Detect which cell encompasses the target text, then output its (x, y) center coordinate. 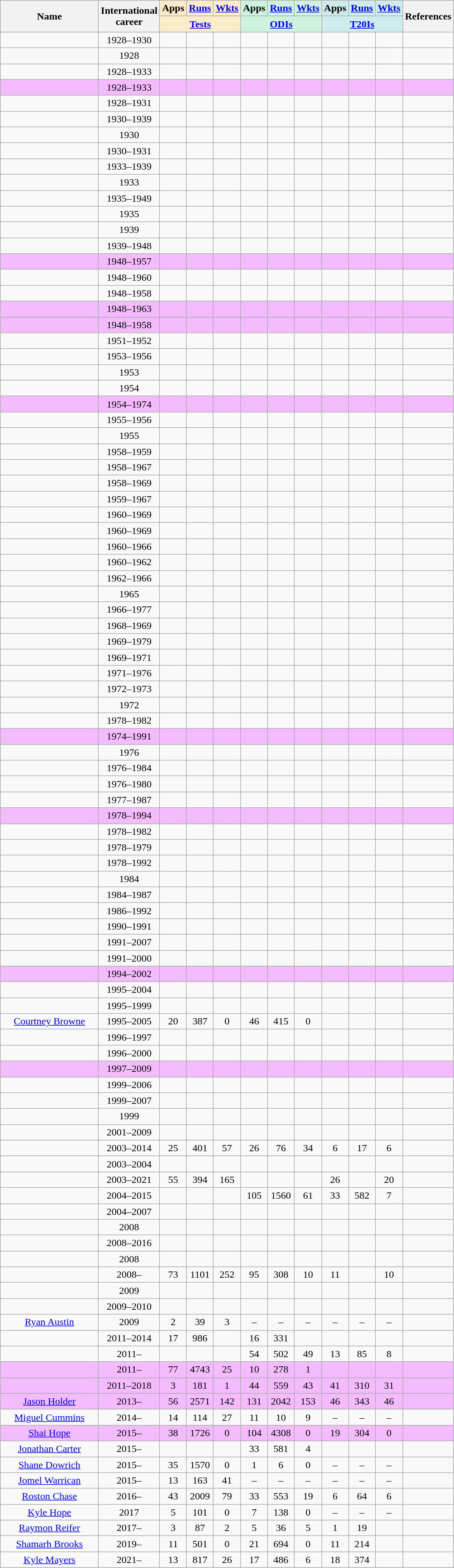
1977–1987 (129, 800)
694 (281, 1544)
44 (254, 1385)
36 (281, 1528)
27 (227, 1417)
References (429, 16)
21 (254, 1544)
581 (281, 1449)
4308 (281, 1433)
2042 (281, 1401)
1948–1963 (129, 309)
2004–2015 (129, 1195)
1930 (129, 135)
85 (362, 1354)
1955 (129, 435)
2017 (129, 1512)
2016– (129, 1496)
56 (173, 1401)
1928–1931 (129, 103)
163 (200, 1481)
1933–1939 (129, 166)
1974–1991 (129, 737)
1984–1987 (129, 895)
1930–1939 (129, 119)
1976–1980 (129, 784)
1995–2005 (129, 1021)
1986–1992 (129, 910)
2003–2021 (129, 1180)
1972 (129, 705)
278 (281, 1370)
114 (200, 1417)
2021– (129, 1560)
1948–1960 (129, 277)
165 (227, 1180)
Shane Dowrich (50, 1464)
343 (362, 1401)
1955–1956 (129, 420)
Shamarh Brooks (50, 1544)
4743 (200, 1370)
1995–1999 (129, 1006)
153 (308, 1401)
374 (362, 1560)
T20Is (362, 24)
1971–1976 (129, 673)
34 (308, 1148)
1953–1956 (129, 356)
502 (281, 1354)
582 (362, 1195)
1101 (200, 1275)
310 (362, 1385)
18 (335, 1560)
1999 (129, 1116)
401 (200, 1148)
142 (227, 1401)
77 (173, 1370)
1960–1962 (129, 562)
1726 (200, 1433)
4 (308, 1449)
14 (173, 1417)
2003–2004 (129, 1164)
31 (389, 1385)
1999–2006 (129, 1085)
986 (200, 1338)
1969–1971 (129, 657)
1930–1931 (129, 151)
16 (254, 1338)
1958–1959 (129, 451)
1978–1979 (129, 847)
252 (227, 1275)
Roston Chase (50, 1496)
Miguel Cummins (50, 1417)
131 (254, 1401)
Name (50, 16)
Jomel Warrican (50, 1481)
553 (281, 1496)
2017– (129, 1528)
304 (362, 1433)
1939–1948 (129, 246)
76 (281, 1148)
64 (362, 1496)
1990–1991 (129, 926)
1995–2004 (129, 990)
1976–1984 (129, 768)
55 (173, 1180)
1997–2009 (129, 1069)
49 (308, 1354)
1935–1949 (129, 198)
61 (308, 1195)
138 (281, 1512)
1933 (129, 182)
2003–2014 (129, 1148)
105 (254, 1195)
2011–2018 (129, 1385)
2571 (200, 1401)
Courtney Browne (50, 1021)
387 (200, 1021)
2019– (129, 1544)
486 (281, 1560)
1953 (129, 372)
1969–1979 (129, 641)
2001–2009 (129, 1132)
1976 (129, 752)
1570 (200, 1464)
1928–1930 (129, 40)
Shai Hope (50, 1433)
1954 (129, 388)
2013– (129, 1401)
1978–1992 (129, 863)
394 (200, 1180)
Internationalcareer (129, 16)
1960–1966 (129, 547)
331 (281, 1338)
559 (281, 1385)
1954–1974 (129, 404)
79 (227, 1496)
308 (281, 1275)
Kyle Hope (50, 1512)
817 (200, 1560)
Jason Holder (50, 1401)
1991–2007 (129, 942)
95 (254, 1275)
1999–2007 (129, 1101)
2014– (129, 1417)
1560 (281, 1195)
73 (173, 1275)
Jonathan Carter (50, 1449)
8 (389, 1354)
1991–2000 (129, 958)
Ryan Austin (50, 1322)
181 (200, 1385)
2008– (129, 1275)
415 (281, 1021)
1996–1997 (129, 1037)
57 (227, 1148)
35 (173, 1464)
1994–2002 (129, 974)
38 (173, 1433)
1966–1977 (129, 610)
2008–2016 (129, 1243)
1928 (129, 56)
1962–1966 (129, 578)
1939 (129, 230)
1948–1957 (129, 262)
1972–1973 (129, 689)
ODIs (281, 24)
1959–1967 (129, 499)
Kyle Mayers (50, 1560)
1958–1967 (129, 467)
214 (362, 1544)
1965 (129, 594)
2004–2007 (129, 1212)
54 (254, 1354)
87 (200, 1528)
1968–1969 (129, 626)
1958–1969 (129, 483)
39 (200, 1322)
1984 (129, 879)
Raymon Reifer (50, 1528)
101 (200, 1512)
1978–1994 (129, 816)
2011–2014 (129, 1338)
1935 (129, 214)
9 (308, 1417)
501 (200, 1544)
2009–2010 (129, 1306)
Tests (201, 24)
104 (254, 1433)
1951–1952 (129, 341)
1996–2000 (129, 1053)
